Return (x, y) of the center of cell containing provided text 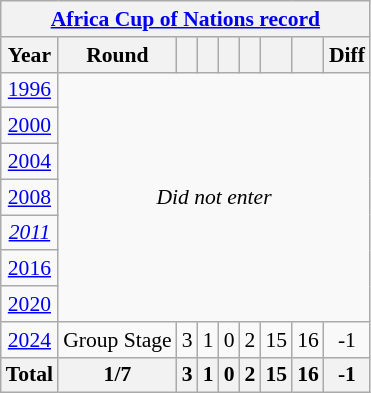
Total (30, 375)
2008 (30, 197)
Africa Cup of Nations record (186, 19)
2016 (30, 269)
Group Stage (118, 340)
Year (30, 55)
Diff (347, 55)
2011 (30, 233)
2024 (30, 340)
2000 (30, 126)
1/7 (118, 375)
2020 (30, 304)
Round (118, 55)
1996 (30, 90)
2004 (30, 162)
Did not enter (214, 196)
